From the cell containing the given text, extract its center point as (x, y) coordinate. 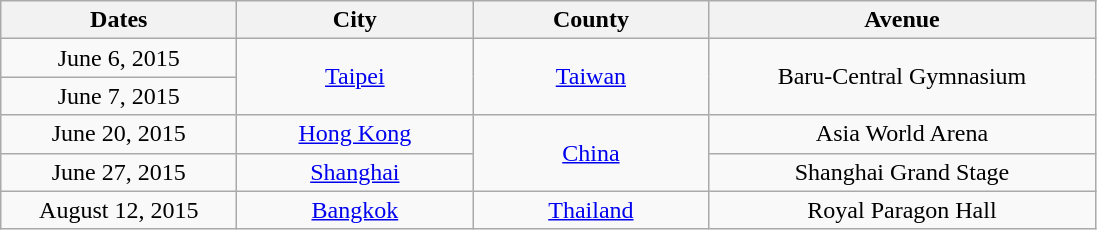
Shanghai Grand Stage (902, 172)
Bangkok (355, 210)
Royal Paragon Hall (902, 210)
Dates (119, 20)
China (591, 153)
Taiwan (591, 77)
Shanghai (355, 172)
City (355, 20)
June 20, 2015 (119, 134)
June 7, 2015 (119, 96)
Asia World Arena (902, 134)
August 12, 2015 (119, 210)
County (591, 20)
Baru-Central Gymnasium (902, 77)
Taipei (355, 77)
Thailand (591, 210)
June 6, 2015 (119, 58)
Hong Kong (355, 134)
Avenue (902, 20)
June 27, 2015 (119, 172)
